Return [X, Y] of the center of cell containing provided text 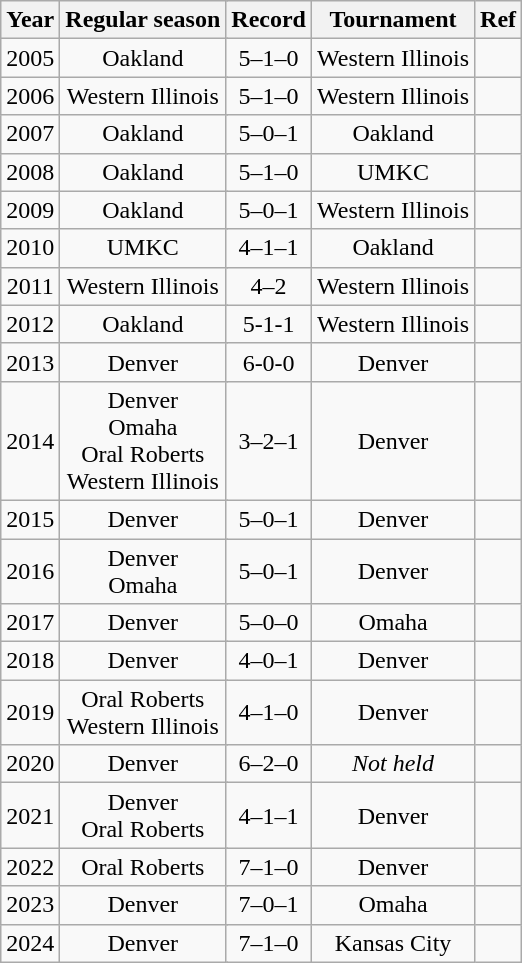
2013 [30, 362]
2022 [30, 867]
DenverOmaha [143, 570]
2015 [30, 519]
6–2–0 [269, 764]
4–1–0 [269, 712]
2011 [30, 286]
Kansas City [392, 943]
2010 [30, 248]
4–0–1 [269, 661]
2006 [30, 96]
2014 [30, 440]
5-1-1 [269, 324]
2024 [30, 943]
2009 [30, 210]
2012 [30, 324]
Year [30, 20]
4–2 [269, 286]
2005 [30, 58]
DenverOmahaOral RobertsWestern Illinois [143, 440]
6-0-0 [269, 362]
2008 [30, 172]
2023 [30, 905]
Tournament [392, 20]
2020 [30, 764]
Oral Roberts [143, 867]
2007 [30, 134]
Not held [392, 764]
2019 [30, 712]
2016 [30, 570]
DenverOral Roberts [143, 816]
2018 [30, 661]
Oral RobertsWestern Illinois [143, 712]
5–0–0 [269, 623]
Record [269, 20]
2021 [30, 816]
Regular season [143, 20]
3–2–1 [269, 440]
2017 [30, 623]
Ref [498, 20]
7–0–1 [269, 905]
